Provide the (X, Y) coordinate of the cell's center where the given text is located.  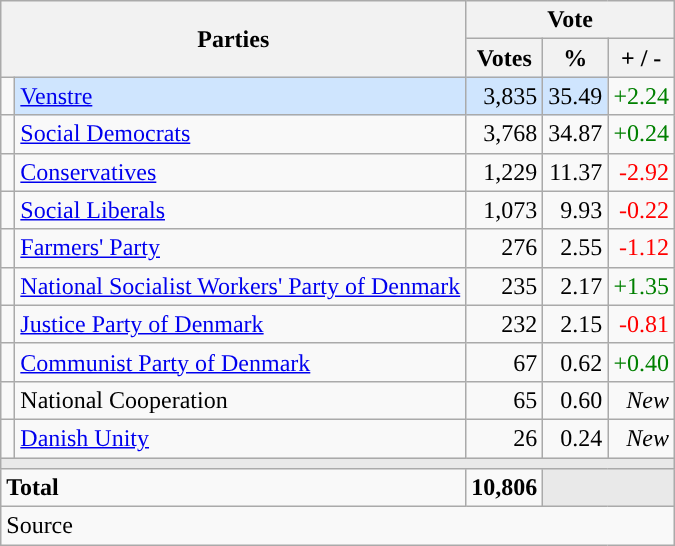
232 (504, 324)
Votes (504, 58)
Vote (570, 20)
65 (504, 400)
Social Liberals (240, 210)
Source (338, 526)
67 (504, 362)
-0.81 (642, 324)
+2.24 (642, 96)
2.15 (576, 324)
0.62 (576, 362)
Conservatives (240, 172)
National Cooperation (240, 400)
+ / - (642, 58)
3,768 (504, 134)
+0.40 (642, 362)
Justice Party of Denmark (240, 324)
235 (504, 286)
35.49 (576, 96)
0.24 (576, 438)
-2.92 (642, 172)
2.17 (576, 286)
% (576, 58)
Farmers' Party (240, 248)
2.55 (576, 248)
0.60 (576, 400)
Venstre (240, 96)
26 (504, 438)
11.37 (576, 172)
9.93 (576, 210)
1,229 (504, 172)
-0.22 (642, 210)
1,073 (504, 210)
34.87 (576, 134)
Total (234, 488)
3,835 (504, 96)
+0.24 (642, 134)
Parties (234, 39)
10,806 (504, 488)
276 (504, 248)
Danish Unity (240, 438)
Communist Party of Denmark (240, 362)
-1.12 (642, 248)
Social Democrats (240, 134)
+1.35 (642, 286)
National Socialist Workers' Party of Denmark (240, 286)
